Return [X, Y] of the center of cell containing provided text 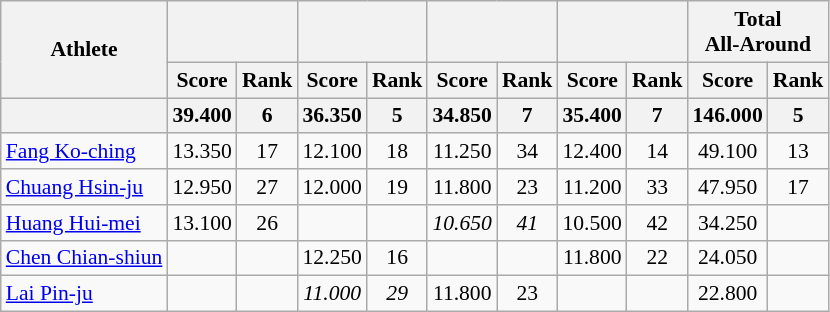
Chuang Hsin-ju [84, 187]
29 [398, 294]
146.000 [727, 116]
11.200 [592, 187]
TotalAll-Around [758, 32]
Lai Pin-ju [84, 294]
47.950 [727, 187]
34.250 [727, 223]
13.100 [202, 223]
Fang Ko-ching [84, 152]
10.650 [462, 223]
27 [268, 187]
12.000 [332, 187]
14 [658, 152]
12.400 [592, 152]
Athlete [84, 50]
22.800 [727, 294]
19 [398, 187]
13 [798, 152]
34.850 [462, 116]
35.400 [592, 116]
49.100 [727, 152]
11.000 [332, 294]
42 [658, 223]
12.250 [332, 258]
18 [398, 152]
11.250 [462, 152]
33 [658, 187]
41 [528, 223]
10.500 [592, 223]
13.350 [202, 152]
16 [398, 258]
36.350 [332, 116]
6 [268, 116]
24.050 [727, 258]
Chen Chian-shiun [84, 258]
34 [528, 152]
22 [658, 258]
Huang Hui-mei [84, 223]
12.100 [332, 152]
26 [268, 223]
12.950 [202, 187]
39.400 [202, 116]
